Determine the [x, y] coordinate at the center of the cell enclosing the given text.  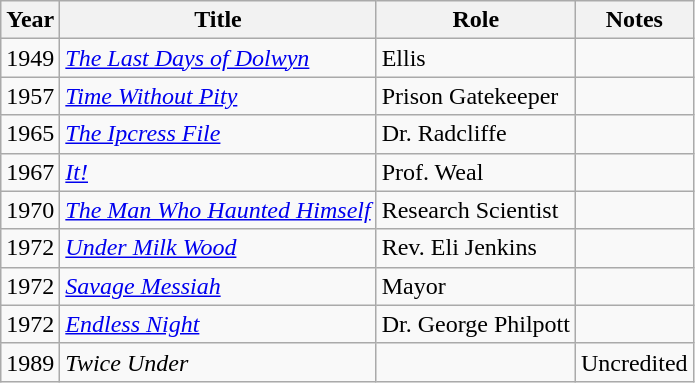
1949 [30, 58]
1970 [30, 210]
1989 [30, 362]
Ellis [476, 58]
Year [30, 20]
Research Scientist [476, 210]
Twice Under [218, 362]
Prison Gatekeeper [476, 96]
The Last Days of Dolwyn [218, 58]
The Ipcress File [218, 134]
1957 [30, 96]
Endless Night [218, 324]
1965 [30, 134]
Notes [634, 20]
1967 [30, 172]
Mayor [476, 286]
Time Without Pity [218, 96]
Dr. Radcliffe [476, 134]
Role [476, 20]
Title [218, 20]
Savage Messiah [218, 286]
Uncredited [634, 362]
Under Milk Wood [218, 248]
Rev. Eli Jenkins [476, 248]
It! [218, 172]
Prof. Weal [476, 172]
The Man Who Haunted Himself [218, 210]
Dr. George Philpott [476, 324]
